For the text-containing cell, return its midpoint in (x, y) coordinate format. 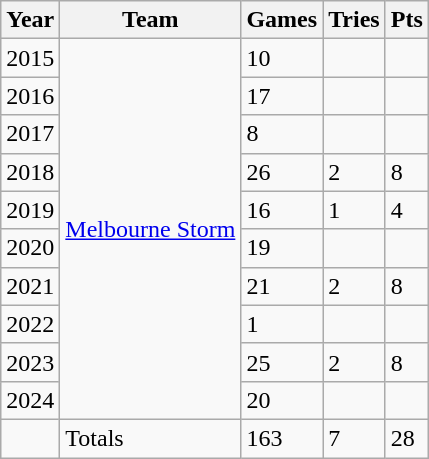
2019 (30, 210)
2016 (30, 96)
19 (282, 248)
Year (30, 20)
2020 (30, 248)
Games (282, 20)
Tries (354, 20)
10 (282, 58)
20 (282, 400)
16 (282, 210)
163 (282, 438)
17 (282, 96)
2022 (30, 324)
28 (406, 438)
2021 (30, 286)
25 (282, 362)
2023 (30, 362)
2018 (30, 172)
21 (282, 286)
Pts (406, 20)
Team (150, 20)
7 (354, 438)
4 (406, 210)
Melbourne Storm (150, 230)
2017 (30, 134)
Totals (150, 438)
26 (282, 172)
2024 (30, 400)
2015 (30, 58)
